Pinpoint the cell where the given text exists, returning its (x, y) midpoint coordinate. 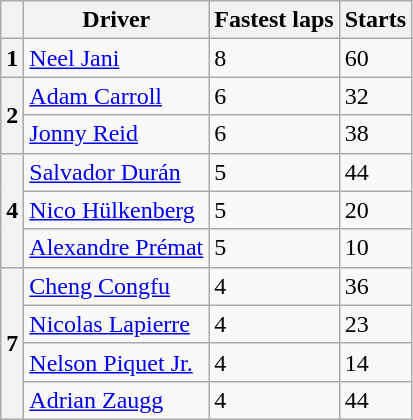
Nico Hülkenberg (116, 210)
8 (274, 58)
36 (375, 286)
Alexandre Prémat (116, 248)
Starts (375, 20)
60 (375, 58)
1 (12, 58)
7 (12, 343)
20 (375, 210)
10 (375, 248)
Adam Carroll (116, 96)
Neel Jani (116, 58)
Fastest laps (274, 20)
23 (375, 324)
Driver (116, 20)
Nicolas Lapierre (116, 324)
Jonny Reid (116, 134)
38 (375, 134)
Salvador Durán (116, 172)
Cheng Congfu (116, 286)
2 (12, 115)
32 (375, 96)
Nelson Piquet Jr. (116, 362)
Adrian Zaugg (116, 400)
14 (375, 362)
